Search for the cell housing the specified text and yield its (x, y) center coordinate. 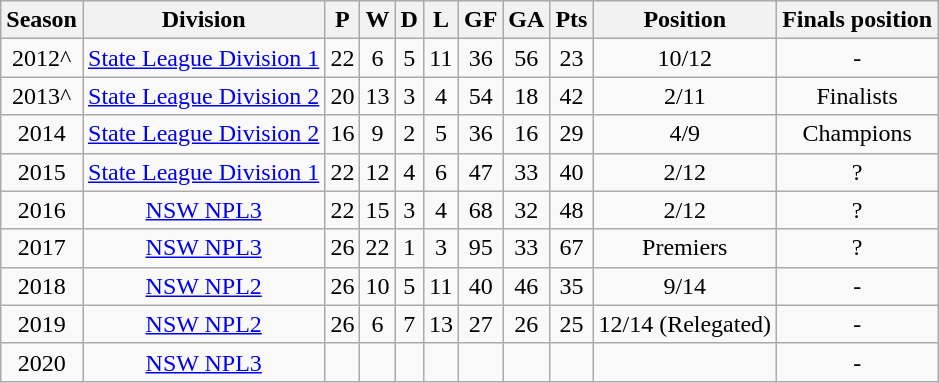
2017 (42, 248)
12 (378, 172)
48 (572, 210)
95 (480, 248)
25 (572, 324)
Finalists (858, 96)
10 (378, 286)
23 (572, 58)
Champions (858, 134)
2014 (42, 134)
2013^ (42, 96)
47 (480, 172)
2018 (42, 286)
42 (572, 96)
27 (480, 324)
35 (572, 286)
12/14 (Relegated) (685, 324)
1 (409, 248)
Position (685, 20)
9 (378, 134)
9/14 (685, 286)
P (342, 20)
56 (526, 58)
68 (480, 210)
2019 (42, 324)
18 (526, 96)
10/12 (685, 58)
2 (409, 134)
2012^ (42, 58)
Division (203, 20)
Premiers (685, 248)
W (378, 20)
2016 (42, 210)
67 (572, 248)
2020 (42, 362)
32 (526, 210)
2/11 (685, 96)
Season (42, 20)
7 (409, 324)
GF (480, 20)
20 (342, 96)
Pts (572, 20)
4/9 (685, 134)
46 (526, 286)
29 (572, 134)
54 (480, 96)
L (440, 20)
2015 (42, 172)
D (409, 20)
GA (526, 20)
15 (378, 210)
Finals position (858, 20)
